Capture the cell that displays the provided text and extract its (x, y) central coordinate. 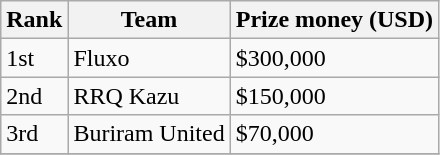
Buriram United (149, 134)
$300,000 (334, 58)
Fluxo (149, 58)
RRQ Kazu (149, 96)
$70,000 (334, 134)
$150,000 (334, 96)
Rank (34, 20)
3rd (34, 134)
1st (34, 58)
Prize money (USD) (334, 20)
Team (149, 20)
2nd (34, 96)
